Search for the cell housing the specified text and yield its [X, Y] center coordinate. 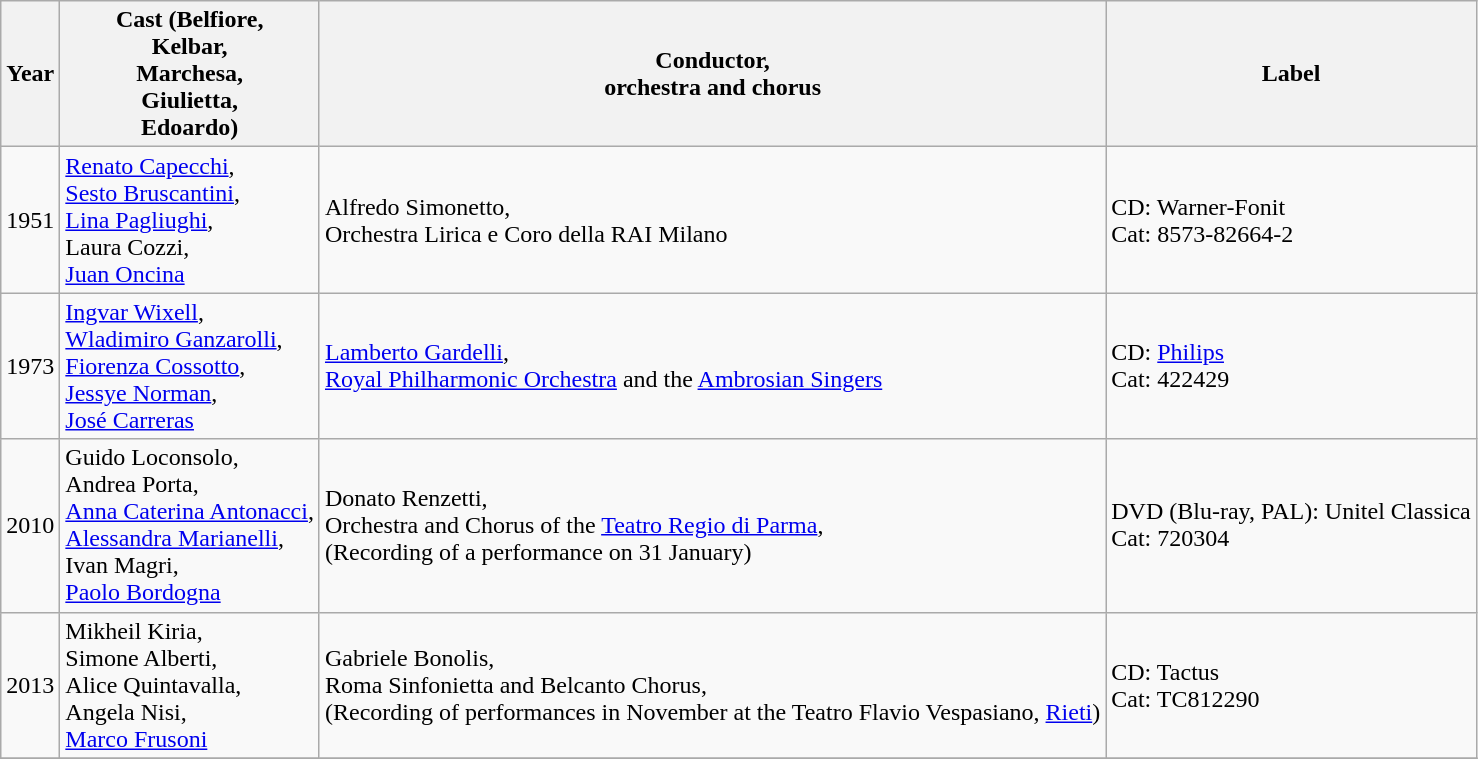
2013 [30, 685]
Gabriele Bonolis,Roma Sinfonietta and Belcanto Chorus,(Recording of performances in November at the Teatro Flavio Vespasiano, Rieti) [712, 685]
Renato Capecchi,Sesto Bruscantini,Lina Pagliughi,Laura Cozzi,Juan Oncina [190, 220]
Lamberto Gardelli,Royal Philharmonic Orchestra and the Ambrosian Singers [712, 366]
CD: Warner-FonitCat: 8573-82664-2 [1292, 220]
Mikheil Kiria,Simone Alberti,Alice Quintavalla,Angela Nisi,Marco Frusoni [190, 685]
CD: TactusCat: TC812290 [1292, 685]
Cast (Belfiore,Kelbar,Marchesa,Giulietta,Edoardo) [190, 74]
1951 [30, 220]
Guido Loconsolo,Andrea Porta,Anna Caterina Antonacci,Alessandra Marianelli,Ivan Magri, Paolo Bordogna [190, 526]
1973 [30, 366]
Label [1292, 74]
CD: Philips Cat: 422429 [1292, 366]
Donato Renzetti,Orchestra and Chorus of the Teatro Regio di Parma,(Recording of a performance on 31 January) [712, 526]
Year [30, 74]
Alfredo Simonetto,Orchestra Lirica e Coro della RAI Milano [712, 220]
2010 [30, 526]
DVD (Blu-ray, PAL): Unitel ClassicaCat: 720304 [1292, 526]
Conductor,orchestra and chorus [712, 74]
Ingvar Wixell,Wladimiro Ganzarolli,Fiorenza Cossotto,Jessye Norman,José Carreras [190, 366]
